Find where the given text appears and provide that cell's center as (x, y) coordinate. 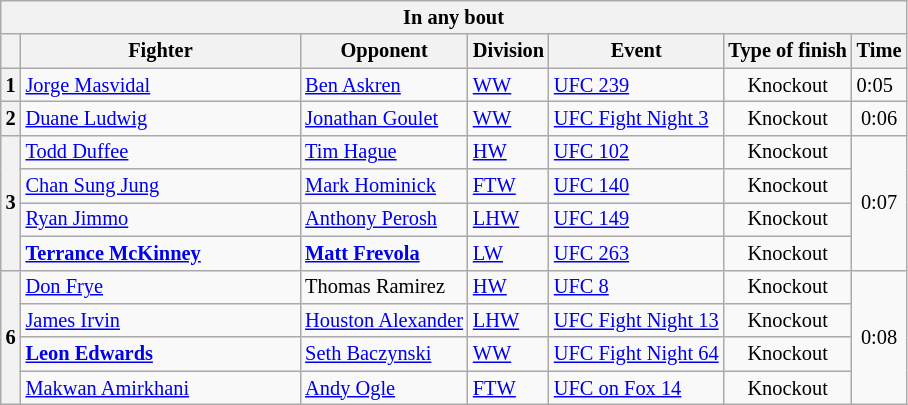
LW (508, 253)
Time (880, 51)
UFC 102 (636, 152)
Jonathan Goulet (384, 118)
Opponent (384, 51)
UFC 149 (636, 219)
2 (11, 118)
Ben Askren (384, 85)
Tim Hague (384, 152)
0:08 (880, 338)
In any bout (454, 17)
0:05 (880, 85)
UFC 8 (636, 287)
Seth Baczynski (384, 354)
Mark Hominick (384, 186)
0:07 (880, 202)
Terrance McKinney (161, 253)
Leon Edwards (161, 354)
6 (11, 338)
UFC Fight Night 64 (636, 354)
UFC 239 (636, 85)
3 (11, 202)
Anthony Perosh (384, 219)
James Irvin (161, 320)
Type of finish (787, 51)
Matt Frevola (384, 253)
Fighter (161, 51)
Event (636, 51)
Duane Ludwig (161, 118)
Division (508, 51)
UFC 140 (636, 186)
UFC Fight Night 13 (636, 320)
1 (11, 85)
Todd Duffee (161, 152)
Makwan Amirkhani (161, 388)
UFC on Fox 14 (636, 388)
UFC Fight Night 3 (636, 118)
Jorge Masvidal (161, 85)
0:06 (880, 118)
Chan Sung Jung (161, 186)
UFC 263 (636, 253)
Don Frye (161, 287)
Andy Ogle (384, 388)
Thomas Ramirez (384, 287)
Ryan Jimmo (161, 219)
Houston Alexander (384, 320)
